Determine the [X, Y] coordinate at the center of the cell enclosing the given text.  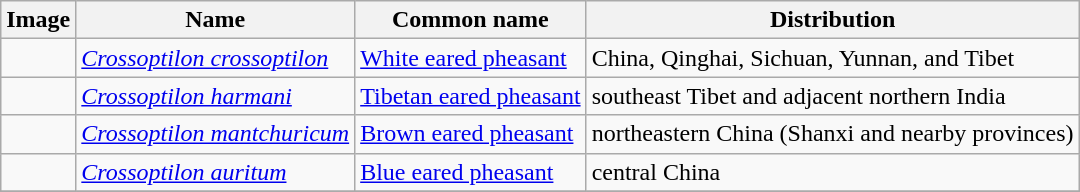
Image [38, 20]
Name [216, 20]
southeast Tibet and adjacent northern India [832, 96]
Distribution [832, 20]
Crossoptilon auritum [216, 172]
China, Qinghai, Sichuan, Yunnan, and Tibet [832, 58]
Crossoptilon harmani [216, 96]
Crossoptilon crossoptilon [216, 58]
central China [832, 172]
Blue eared pheasant [470, 172]
northeastern China (Shanxi and nearby provinces) [832, 134]
Common name [470, 20]
Crossoptilon mantchuricum [216, 134]
Tibetan eared pheasant [470, 96]
White eared pheasant [470, 58]
Brown eared pheasant [470, 134]
